Output the [x, y] coordinate of the center of the cell containing the given text.  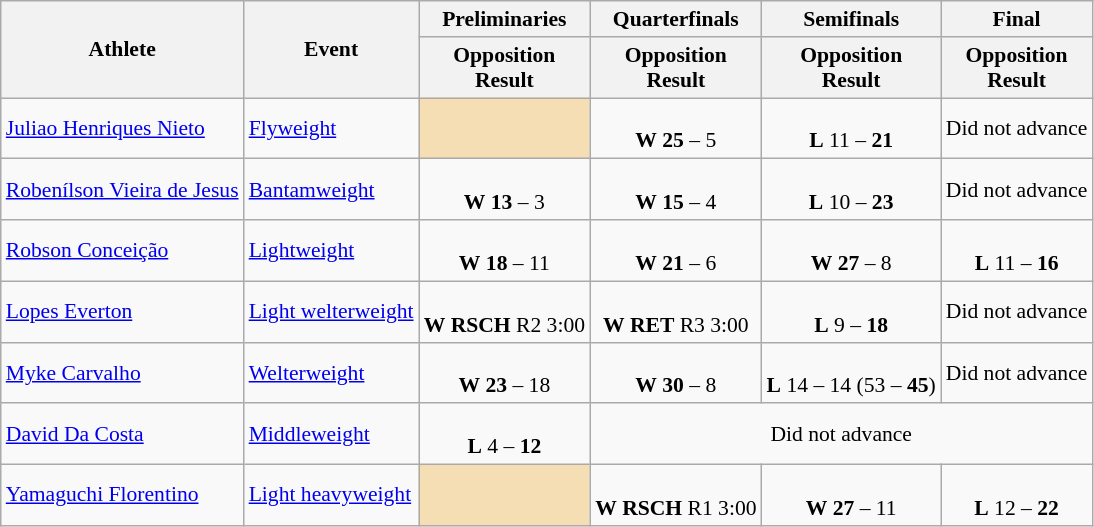
W 18 – 11 [504, 250]
L 10 – 23 [852, 190]
Welterweight [332, 372]
Yamaguchi Florentino [122, 496]
W RSCH R1 3:00 [676, 496]
L 12 – 22 [1017, 496]
Semifinals [852, 19]
W 27 – 8 [852, 250]
Bantamweight [332, 190]
Middleweight [332, 434]
W 23 – 18 [504, 372]
L 11 – 21 [852, 128]
W 25 – 5 [676, 128]
W RSCH R2 3:00 [504, 312]
Robson Conceição [122, 250]
Preliminaries [504, 19]
Final [1017, 19]
Quarterfinals [676, 19]
L 9 – 18 [852, 312]
Event [332, 50]
W 21 – 6 [676, 250]
W RET R3 3:00 [676, 312]
Juliao Henriques Nieto [122, 128]
Robenílson Vieira de Jesus [122, 190]
L 14 – 14 (53 – 45) [852, 372]
Athlete [122, 50]
Lopes Everton [122, 312]
W 13 – 3 [504, 190]
W 27 – 11 [852, 496]
Light welterweight [332, 312]
Light heavyweight [332, 496]
David Da Costa [122, 434]
W 30 – 8 [676, 372]
L 11 – 16 [1017, 250]
Flyweight [332, 128]
L 4 – 12 [504, 434]
Lightweight [332, 250]
Myke Carvalho [122, 372]
W 15 – 4 [676, 190]
